Detect which cell encompasses the target text, then output its (x, y) center coordinate. 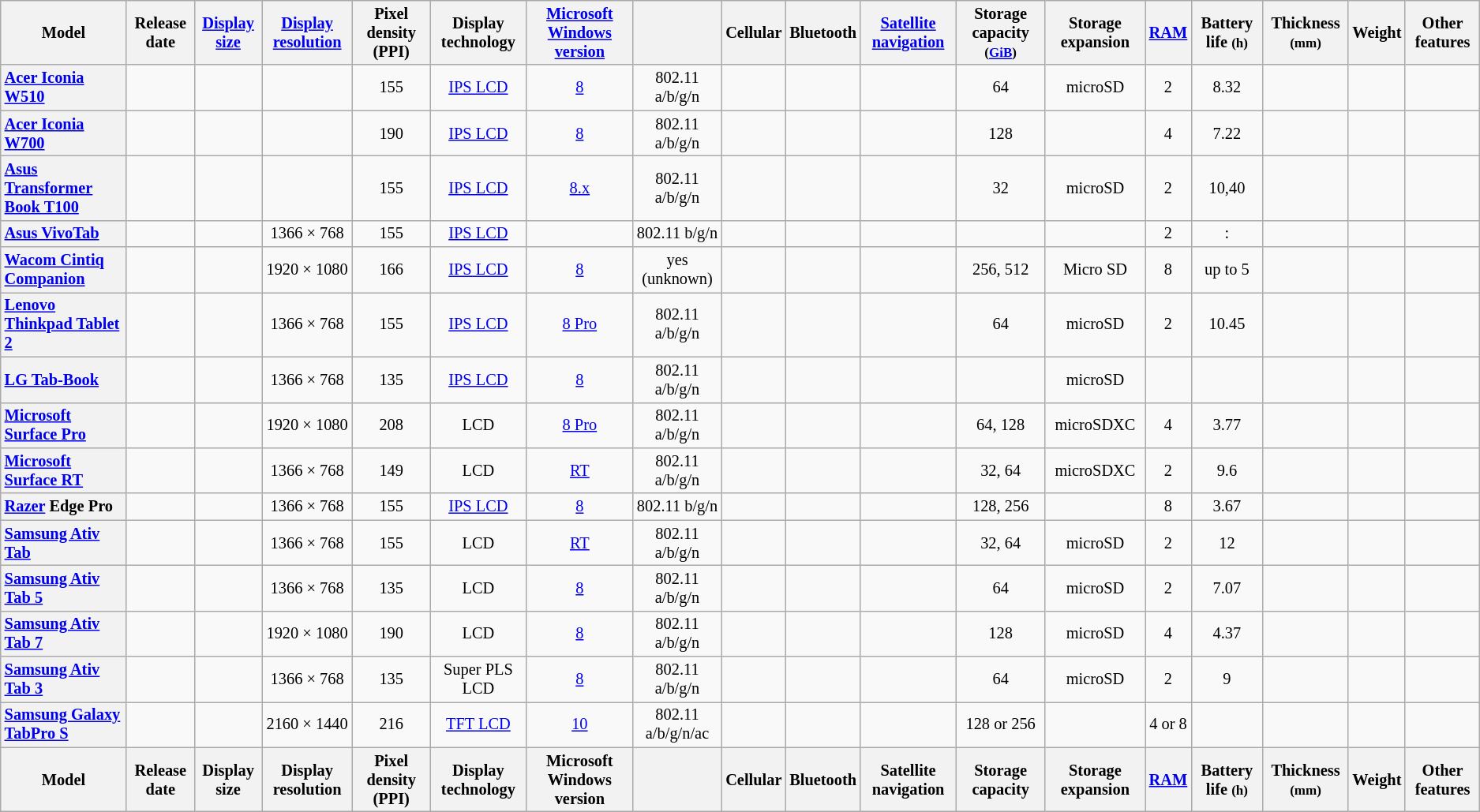
4 or 8 (1168, 724)
64, 128 (1001, 425)
9 (1227, 679)
Samsung Galaxy TabPro S (63, 724)
Samsung Ativ Tab 5 (63, 588)
12 (1227, 543)
Acer Iconia W510 (63, 88)
4.37 (1227, 634)
128, 256 (1001, 507)
8.x (579, 188)
Microsoft Surface RT (63, 470)
8.32 (1227, 88)
Wacom Cintiq Companion (63, 270)
128 or 256 (1001, 724)
2160 × 1440 (308, 724)
Razer Edge Pro (63, 507)
3.77 (1227, 425)
3.67 (1227, 507)
Micro SD (1096, 270)
up to 5 (1227, 270)
Samsung Ativ Tab 7 (63, 634)
256, 512 (1001, 270)
Storage capacity (GiB) (1001, 32)
yes (unknown) (677, 270)
7.07 (1227, 588)
Asus VivoTab (63, 234)
TFT LCD (478, 724)
10,40 (1227, 188)
149 (392, 470)
: (1227, 234)
802.11 a/b/g/n/ac (677, 724)
166 (392, 270)
Samsung Ativ Tab (63, 543)
Lenovo Thinkpad Tablet 2 (63, 324)
216 (392, 724)
Microsoft Surface Pro (63, 425)
LG Tab-Book (63, 380)
Super PLS LCD (478, 679)
Samsung Ativ Tab 3 (63, 679)
32 (1001, 188)
Acer Iconia W700 (63, 133)
10.45 (1227, 324)
Storage capacity (1001, 780)
10 (579, 724)
9.6 (1227, 470)
208 (392, 425)
7.22 (1227, 133)
Asus Transformer Book T100 (63, 188)
